Output the (x, y) coordinate of the center of the cell containing the given text.  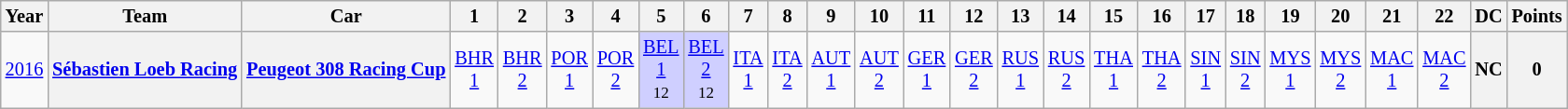
4 (616, 16)
10 (879, 16)
DC (1488, 16)
14 (1066, 16)
Car (345, 16)
RUS1 (1021, 70)
Points (1537, 16)
8 (788, 16)
9 (832, 16)
Peugeot 308 Racing Cup (345, 70)
MAC1 (1392, 70)
21 (1392, 16)
1 (474, 16)
SIN1 (1206, 70)
BHR2 (523, 70)
BHR1 (474, 70)
17 (1206, 16)
15 (1113, 16)
MAC2 (1444, 70)
13 (1021, 16)
12 (973, 16)
16 (1162, 16)
GER2 (973, 70)
0 (1537, 70)
AUT1 (832, 70)
THA2 (1162, 70)
2 (523, 16)
AUT2 (879, 70)
Team (145, 16)
ITA1 (749, 70)
THA1 (1113, 70)
6 (706, 16)
POR2 (616, 70)
3 (569, 16)
POR1 (569, 70)
11 (927, 16)
BEL212 (706, 70)
ITA2 (788, 70)
7 (749, 16)
NC (1488, 70)
18 (1245, 16)
19 (1290, 16)
22 (1444, 16)
Year (24, 16)
BEL112 (661, 70)
GER1 (927, 70)
20 (1340, 16)
MYS2 (1340, 70)
Sébastien Loeb Racing (145, 70)
RUS2 (1066, 70)
SIN2 (1245, 70)
MYS1 (1290, 70)
5 (661, 16)
2016 (24, 70)
